Find where the given text appears and provide that cell's center as (x, y) coordinate. 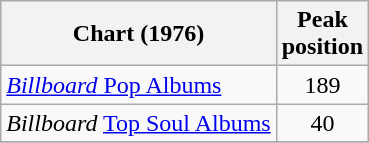
189 (322, 85)
Billboard Pop Albums (138, 85)
Chart (1976) (138, 34)
40 (322, 123)
Peakposition (322, 34)
Billboard Top Soul Albums (138, 123)
